Provide the (X, Y) coordinate of the cell's center where the given text is located.  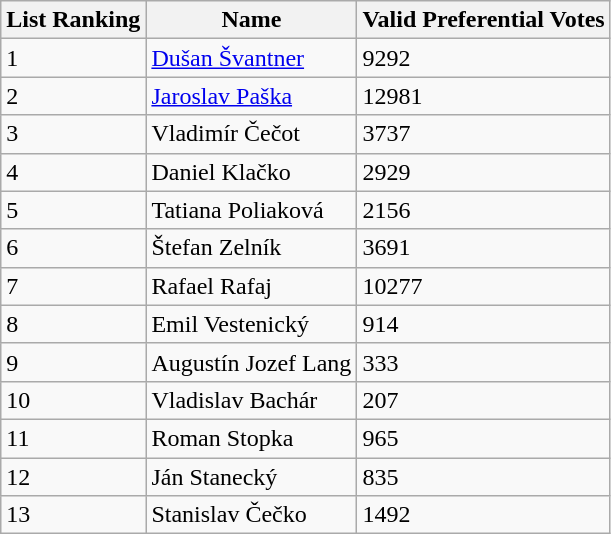
12 (74, 477)
Name (252, 20)
8 (74, 324)
3691 (484, 248)
Valid Preferential Votes (484, 20)
333 (484, 362)
2 (74, 96)
1 (74, 58)
Ján Stanecký (252, 477)
1492 (484, 515)
Stanislav Čečko (252, 515)
4 (74, 172)
Vladislav Bachár (252, 400)
914 (484, 324)
207 (484, 400)
Dušan Švantner (252, 58)
11 (74, 438)
6 (74, 248)
835 (484, 477)
Rafael Rafaj (252, 286)
9 (74, 362)
7 (74, 286)
9292 (484, 58)
Tatiana Poliaková (252, 210)
3737 (484, 134)
2929 (484, 172)
Roman Stopka (252, 438)
Vladimír Čečot (252, 134)
10277 (484, 286)
Emil Vestenický (252, 324)
Jaroslav Paška (252, 96)
965 (484, 438)
3 (74, 134)
Štefan Zelník (252, 248)
Daniel Klačko (252, 172)
2156 (484, 210)
Augustín Jozef Lang (252, 362)
List Ranking (74, 20)
13 (74, 515)
12981 (484, 96)
10 (74, 400)
5 (74, 210)
